Determine the (x, y) coordinate at the center of the cell enclosing the given text.  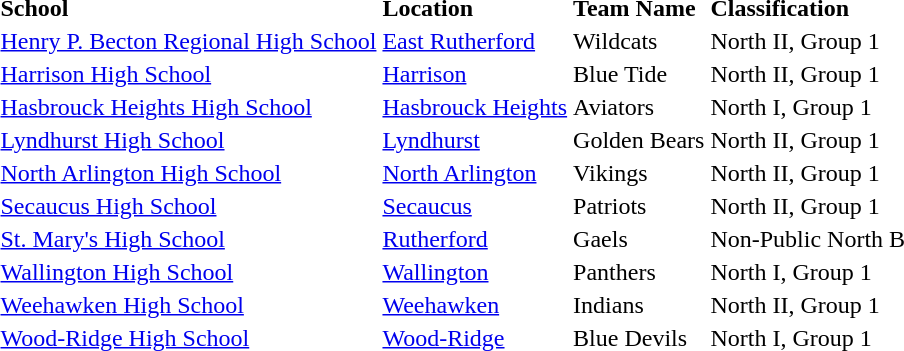
Rutherford (475, 239)
Weehawken (475, 305)
Aviators (639, 107)
Gaels (639, 239)
Indians (639, 305)
Blue Tide (639, 74)
Lyndhurst (475, 140)
Panthers (639, 272)
Wildcats (639, 41)
East Rutherford (475, 41)
Harrison (475, 74)
Secaucus (475, 206)
Vikings (639, 173)
Hasbrouck Heights (475, 107)
North Arlington (475, 173)
Golden Bears (639, 140)
Patriots (639, 206)
Wallington (475, 272)
